Identify which cell holds the provided text, then report its [x, y] central coordinate. 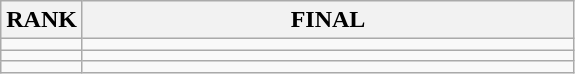
FINAL [328, 20]
RANK [42, 20]
